Pinpoint the cell where the given text exists, returning its [X, Y] midpoint coordinate. 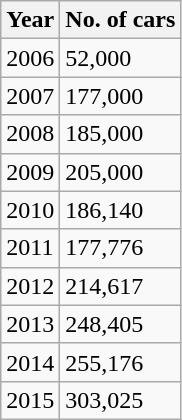
177,000 [120, 96]
2011 [30, 248]
248,405 [120, 324]
2015 [30, 400]
2013 [30, 324]
2007 [30, 96]
2012 [30, 286]
214,617 [120, 286]
255,176 [120, 362]
177,776 [120, 248]
2008 [30, 134]
2014 [30, 362]
52,000 [120, 58]
186,140 [120, 210]
2006 [30, 58]
2009 [30, 172]
205,000 [120, 172]
Year [30, 20]
No. of cars [120, 20]
2010 [30, 210]
185,000 [120, 134]
303,025 [120, 400]
